For the text-containing cell, return its midpoint in (x, y) coordinate format. 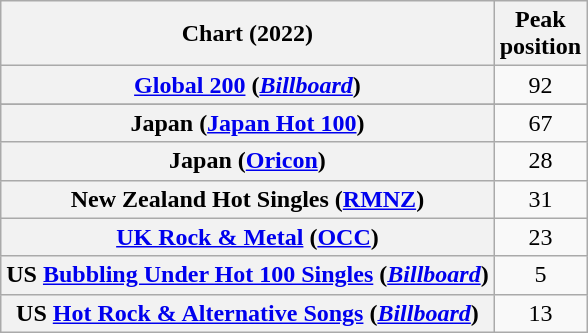
Global 200 (Billboard) (248, 85)
US Bubbling Under Hot 100 Singles (Billboard) (248, 275)
92 (540, 85)
Peakposition (540, 34)
Chart (2022) (248, 34)
UK Rock & Metal (OCC) (248, 237)
Japan (Japan Hot 100) (248, 123)
US Hot Rock & Alternative Songs (Billboard) (248, 313)
5 (540, 275)
28 (540, 161)
New Zealand Hot Singles (RMNZ) (248, 199)
Japan (Oricon) (248, 161)
31 (540, 199)
23 (540, 237)
67 (540, 123)
13 (540, 313)
